Capture the cell that displays the provided text and extract its (x, y) central coordinate. 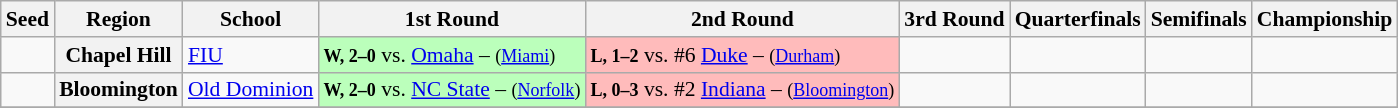
Old Dominion (250, 90)
Semifinals (1199, 19)
W, 2–0 vs. Omaha – (Miami) (452, 55)
Bloomington (118, 90)
3rd Round (954, 19)
1st Round (452, 19)
L, 0–3 vs. #2 Indiana – (Bloomington) (742, 90)
Championship (1325, 19)
Chapel Hill (118, 55)
School (250, 19)
L, 1–2 vs. #6 Duke – (Durham) (742, 55)
Region (118, 19)
W, 2–0 vs. NC State – (Norfolk) (452, 90)
2nd Round (742, 19)
FIU (250, 55)
Quarterfinals (1078, 19)
Seed (28, 19)
